For the text-containing cell, return its midpoint in (X, Y) coordinate format. 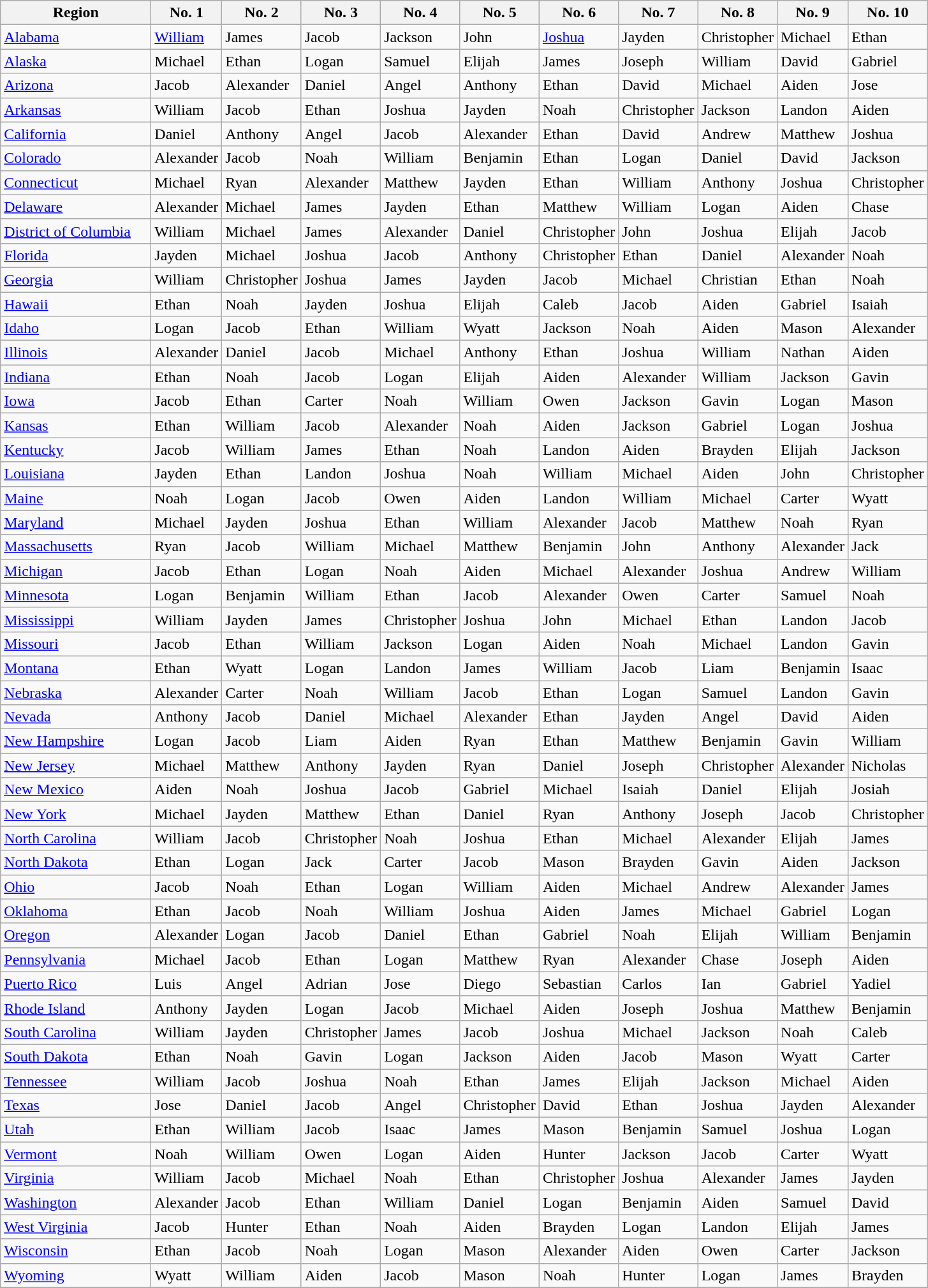
Virginia (76, 1178)
Mississippi (76, 619)
Carlos (658, 984)
No. 3 (341, 13)
Oklahoma (76, 911)
Kentucky (76, 450)
Vermont (76, 1154)
New Mexico (76, 790)
North Dakota (76, 862)
Massachusetts (76, 547)
South Dakota (76, 1056)
Connecticut (76, 182)
South Carolina (76, 1032)
Louisiana (76, 474)
Idaho (76, 329)
Hawaii (76, 304)
Washington (76, 1203)
No. 1 (186, 13)
District of Columbia (76, 231)
Arkansas (76, 110)
California (76, 134)
Nathan (813, 353)
Nebraska (76, 692)
Georgia (76, 279)
Wyoming (76, 1275)
Rhode Island (76, 1008)
Region (76, 13)
Ohio (76, 887)
Wisconsin (76, 1251)
Indiana (76, 377)
Sebastian (578, 984)
Florida (76, 255)
Christian (737, 279)
Alabama (76, 37)
Josiah (888, 790)
No. 2 (261, 13)
West Virginia (76, 1227)
Nevada (76, 717)
Colorado (76, 158)
Diego (499, 984)
New York (76, 814)
Missouri (76, 644)
Puerto Rico (76, 984)
Oregon (76, 935)
North Carolina (76, 838)
Delaware (76, 207)
Maryland (76, 522)
Arizona (76, 85)
New Jersey (76, 766)
Utah (76, 1130)
Montana (76, 668)
Pennsylvania (76, 959)
Adrian (341, 984)
New Hampshire (76, 741)
No. 6 (578, 13)
Texas (76, 1106)
No. 4 (420, 13)
Ian (737, 984)
No. 5 (499, 13)
Maine (76, 498)
Michigan (76, 571)
Nicholas (888, 766)
Yadiel (888, 984)
Iowa (76, 401)
No. 10 (888, 13)
Tennessee (76, 1081)
Luis (186, 984)
Illinois (76, 353)
No. 9 (813, 13)
Minnesota (76, 595)
Alaska (76, 61)
No. 7 (658, 13)
Kansas (76, 426)
No. 8 (737, 13)
